Return [x, y] of the center of cell containing provided text 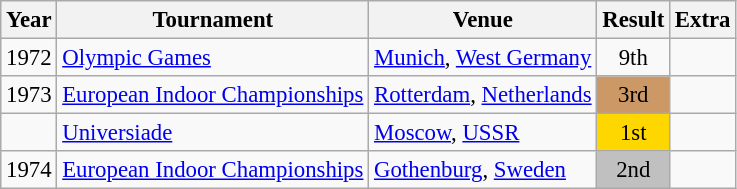
Extra [703, 20]
Result [634, 20]
Rotterdam, Netherlands [483, 95]
1973 [29, 95]
Munich, West Germany [483, 58]
Venue [483, 20]
Tournament [213, 20]
3rd [634, 95]
1st [634, 133]
1974 [29, 170]
Olympic Games [213, 58]
Gothenburg, Sweden [483, 170]
9th [634, 58]
Year [29, 20]
Universiade [213, 133]
1972 [29, 58]
2nd [634, 170]
Moscow, USSR [483, 133]
